Return [x, y] of the center of cell containing provided text 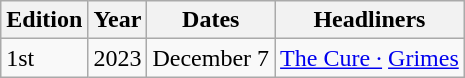
December 7 [211, 58]
The Cure · Grimes [370, 58]
Edition [44, 20]
2023 [118, 58]
1st [44, 58]
Headliners [370, 20]
Year [118, 20]
Dates [211, 20]
